Provide the [X, Y] coordinate of the cell's center where the given text is located.  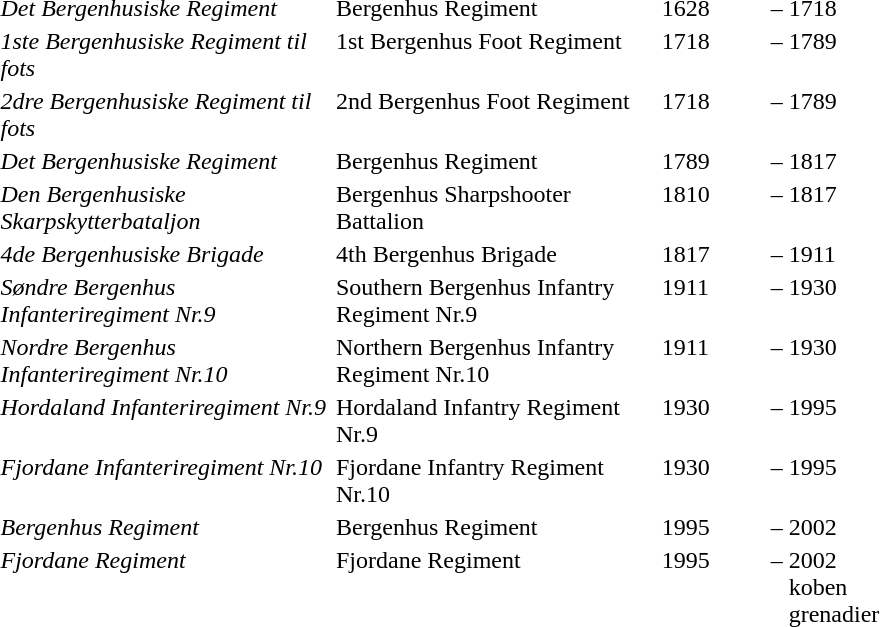
Southern Bergenhus Infantry Regiment Nr.9 [496, 300]
Bergenhus Sharpshooter Battalion [496, 208]
Fjordane Infantry Regiment Nr.10 [496, 480]
2nd Bergenhus Foot Regiment [496, 114]
Northern Bergenhus Infantry Regiment Nr.10 [496, 360]
1789 [713, 161]
1810 [713, 208]
Hordaland Infantry Regiment Nr.9 [496, 420]
1817 [713, 254]
1st Bergenhus Foot Regiment [496, 54]
4th Bergenhus Brigade [496, 254]
1995 [713, 527]
